For the text-containing cell, return its midpoint in (x, y) coordinate format. 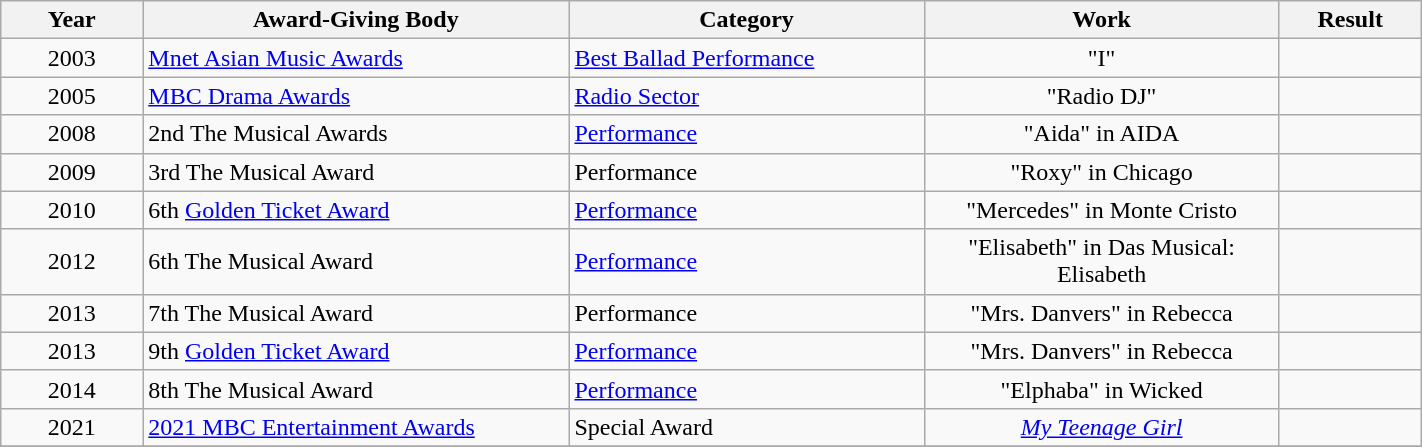
Result (1350, 20)
6th Golden Ticket Award (356, 210)
Work (1102, 20)
Award-Giving Body (356, 20)
Year (72, 20)
2008 (72, 134)
"Aida" in AIDA (1102, 134)
2005 (72, 96)
Radio Sector (746, 96)
8th The Musical Award (356, 389)
2021 (72, 427)
Mnet Asian Music Awards (356, 58)
2003 (72, 58)
"Roxy" in Chicago (1102, 172)
Special Award (746, 427)
Category (746, 20)
2021 MBC Entertainment Awards (356, 427)
"Elisabeth" in Das Musical: Elisabeth (1102, 262)
2nd The Musical Awards (356, 134)
"Mercedes" in Monte Cristo (1102, 210)
2012 (72, 262)
MBC Drama Awards (356, 96)
"I" (1102, 58)
"Elphaba" in Wicked (1102, 389)
"Radio DJ" (1102, 96)
6th The Musical Award (356, 262)
7th The Musical Award (356, 313)
Best Ballad Performance (746, 58)
3rd The Musical Award (356, 172)
My Teenage Girl (1102, 427)
9th Golden Ticket Award (356, 351)
2010 (72, 210)
2009 (72, 172)
2014 (72, 389)
